Return the [X, Y] coordinate for the center point of the cell that contains the specified text.  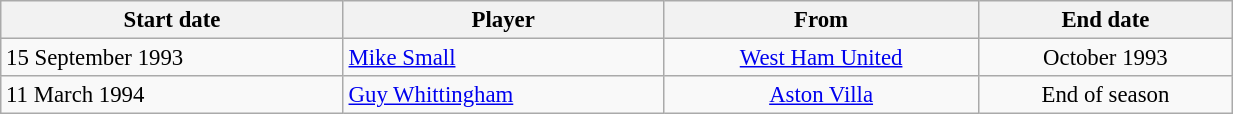
West Ham United [821, 58]
End date [1105, 20]
Mike Small [503, 58]
11 March 1994 [172, 95]
15 September 1993 [172, 58]
Start date [172, 20]
October 1993 [1105, 58]
Aston Villa [821, 95]
From [821, 20]
Guy Whittingham [503, 95]
Player [503, 20]
End of season [1105, 95]
